Return [x, y] of the center of cell containing provided text 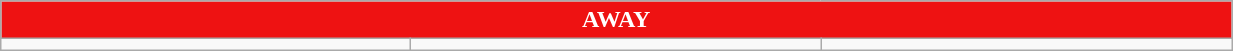
AWAY [616, 20]
